Pinpoint the cell where the given text exists, returning its (X, Y) midpoint coordinate. 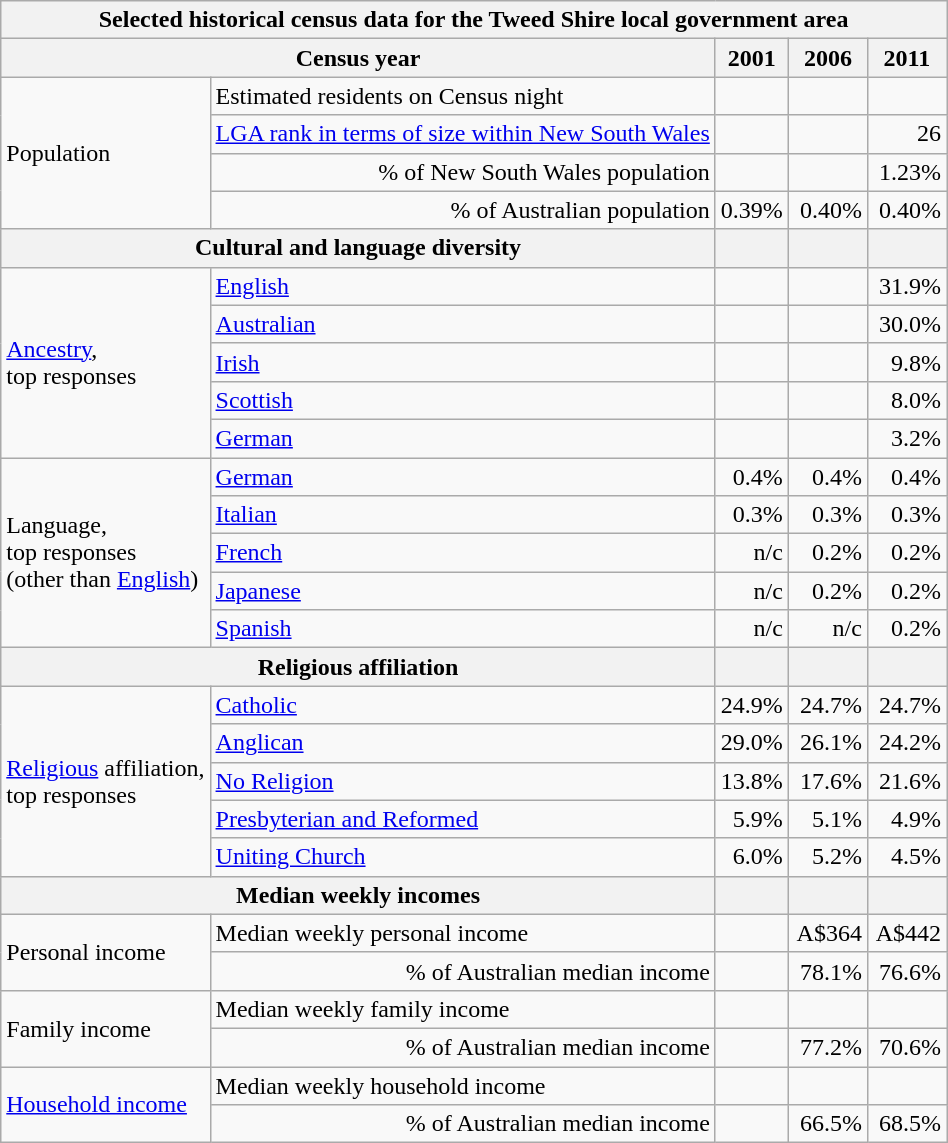
Population (106, 153)
Anglican (462, 743)
Household income (106, 1104)
30.0% (906, 324)
3.2% (906, 438)
9.8% (906, 362)
Median weekly family income (462, 1009)
Catholic (462, 705)
8.0% (906, 400)
A$364 (828, 933)
French (462, 553)
68.5% (906, 1124)
Selected historical census data for the Tweed Shire local government area (474, 20)
% of New South Wales population (462, 172)
5.2% (828, 857)
2006 (828, 58)
Language,top responses(other than English) (106, 553)
Cultural and language diversity (358, 248)
4.5% (906, 857)
6.0% (752, 857)
13.8% (752, 781)
Estimated residents on Census night (462, 96)
Ancestry,top responses (106, 362)
Personal income (106, 952)
Family income (106, 1028)
26.1% (828, 743)
Census year (358, 58)
Irish (462, 362)
29.0% (752, 743)
LGA rank in terms of size within New South Wales (462, 134)
5.9% (752, 819)
17.6% (828, 781)
Uniting Church (462, 857)
0.39% (752, 210)
% of Australian population (462, 210)
26 (906, 134)
Median weekly personal income (462, 933)
Scottish (462, 400)
5.1% (828, 819)
No Religion (462, 781)
4.9% (906, 819)
31.9% (906, 286)
24.9% (752, 705)
76.6% (906, 971)
A$442 (906, 933)
English (462, 286)
1.23% (906, 172)
21.6% (906, 781)
2001 (752, 58)
24.2% (906, 743)
Spanish (462, 629)
Religious affiliation (358, 667)
Median weekly incomes (358, 895)
78.1% (828, 971)
66.5% (828, 1124)
Japanese (462, 591)
Presbyterian and Reformed (462, 819)
2011 (906, 58)
Median weekly household income (462, 1085)
Australian (462, 324)
70.6% (906, 1047)
Italian (462, 515)
Religious affiliation,top responses (106, 781)
77.2% (828, 1047)
